For the text-containing cell, return its midpoint in (X, Y) coordinate format. 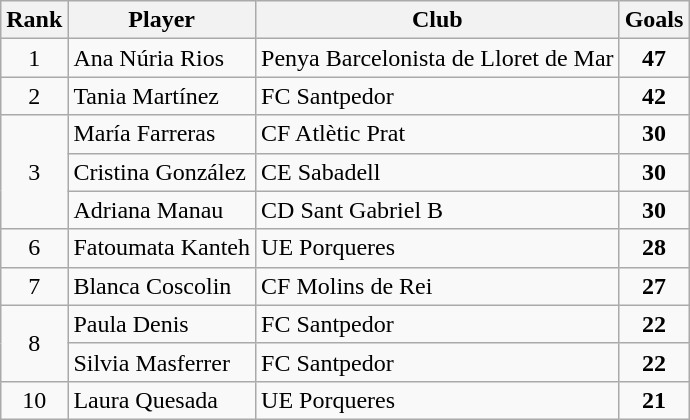
42 (654, 96)
1 (34, 58)
CE Sabadell (438, 172)
Laura Quesada (162, 400)
Silvia Masferrer (162, 362)
CF Molins de Rei (438, 286)
Blanca Coscolin (162, 286)
CF Atlètic Prat (438, 134)
Ana Núria Rios (162, 58)
Rank (34, 20)
28 (654, 248)
21 (654, 400)
María Farreras (162, 134)
3 (34, 172)
Adriana Manau (162, 210)
2 (34, 96)
47 (654, 58)
Paula Denis (162, 324)
Goals (654, 20)
Club (438, 20)
Tania Martínez (162, 96)
Cristina González (162, 172)
8 (34, 343)
10 (34, 400)
27 (654, 286)
6 (34, 248)
CD Sant Gabriel B (438, 210)
Fatoumata Kanteh (162, 248)
Penya Barcelonista de Lloret de Mar (438, 58)
Player (162, 20)
7 (34, 286)
